For the text-containing cell, return its midpoint in [X, Y] coordinate format. 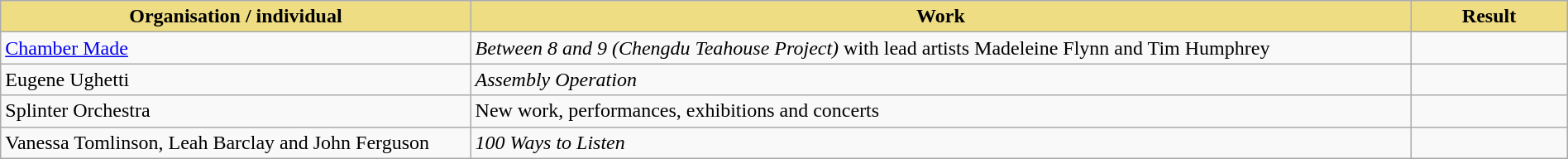
Assembly Operation [941, 79]
Work [941, 17]
100 Ways to Listen [941, 142]
Result [1489, 17]
Between 8 and 9 (Chengdu Teahouse Project) with lead artists Madeleine Flynn and Tim Humphrey [941, 48]
Vanessa Tomlinson, Leah Barclay and John Ferguson [236, 142]
Chamber Made [236, 48]
New work, performances, exhibitions and concerts [941, 111]
Eugene Ughetti [236, 79]
Splinter Orchestra [236, 111]
Organisation / individual [236, 17]
